Search for the cell housing the specified text and yield its (x, y) center coordinate. 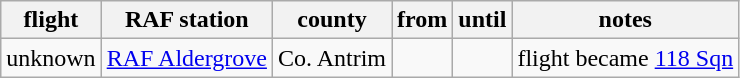
RAF station (186, 20)
flight became 118 Sqn (626, 58)
county (332, 20)
until (482, 20)
Co. Antrim (332, 58)
RAF Aldergrove (186, 58)
from (422, 20)
flight (51, 20)
notes (626, 20)
unknown (51, 58)
